From the cell containing the given text, extract its center point as [X, Y] coordinate. 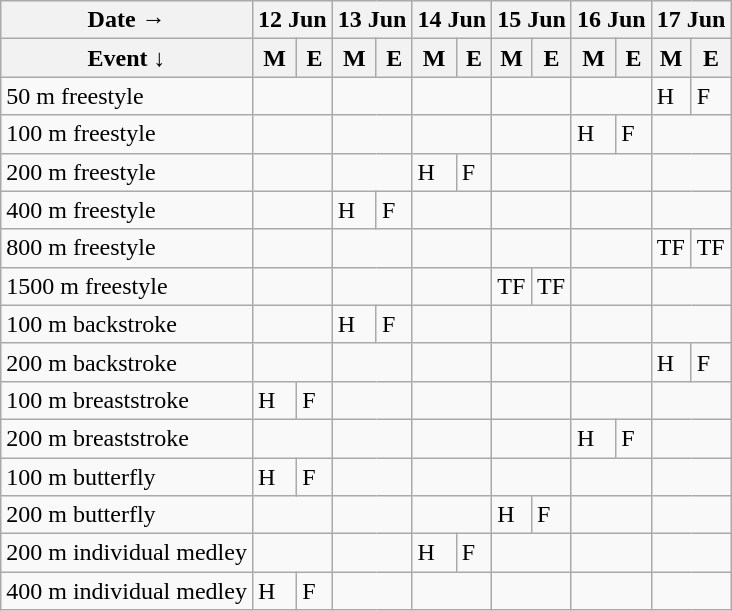
100 m backstroke [127, 324]
400 m individual medley [127, 591]
400 m freestyle [127, 210]
1500 m freestyle [127, 286]
14 Jun [452, 20]
15 Jun [532, 20]
200 m backstroke [127, 362]
100 m breaststroke [127, 400]
16 Jun [611, 20]
13 Jun [372, 20]
100 m butterfly [127, 477]
17 Jun [691, 20]
Event ↓ [127, 58]
200 m butterfly [127, 515]
800 m freestyle [127, 248]
200 m freestyle [127, 172]
100 m freestyle [127, 134]
200 m breaststroke [127, 438]
Date → [127, 20]
200 m individual medley [127, 553]
12 Jun [292, 20]
50 m freestyle [127, 96]
